Identify which cell holds the provided text, then report its (X, Y) central coordinate. 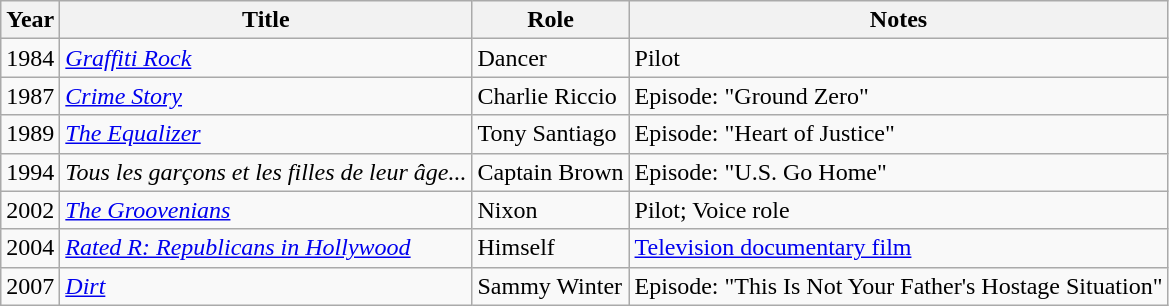
1994 (30, 172)
The Groovenians (266, 210)
Dirt (266, 286)
1989 (30, 134)
Graffiti Rock (266, 58)
Television documentary film (898, 248)
Nixon (550, 210)
Tony Santiago (550, 134)
2004 (30, 248)
Rated R: Republicans in Hollywood (266, 248)
Episode: "This Is Not Your Father's Hostage Situation" (898, 286)
2002 (30, 210)
Title (266, 20)
1987 (30, 96)
Sammy Winter (550, 286)
Pilot (898, 58)
Crime Story (266, 96)
Tous les garçons et les filles de leur âge... (266, 172)
Captain Brown (550, 172)
Role (550, 20)
The Equalizer (266, 134)
Himself (550, 248)
Episode: "Heart of Justice" (898, 134)
2007 (30, 286)
Notes (898, 20)
Dancer (550, 58)
Episode: "Ground Zero" (898, 96)
1984 (30, 58)
Charlie Riccio (550, 96)
Year (30, 20)
Episode: "U.S. Go Home" (898, 172)
Pilot; Voice role (898, 210)
